Find where the given text appears and provide that cell's center as (x, y) coordinate. 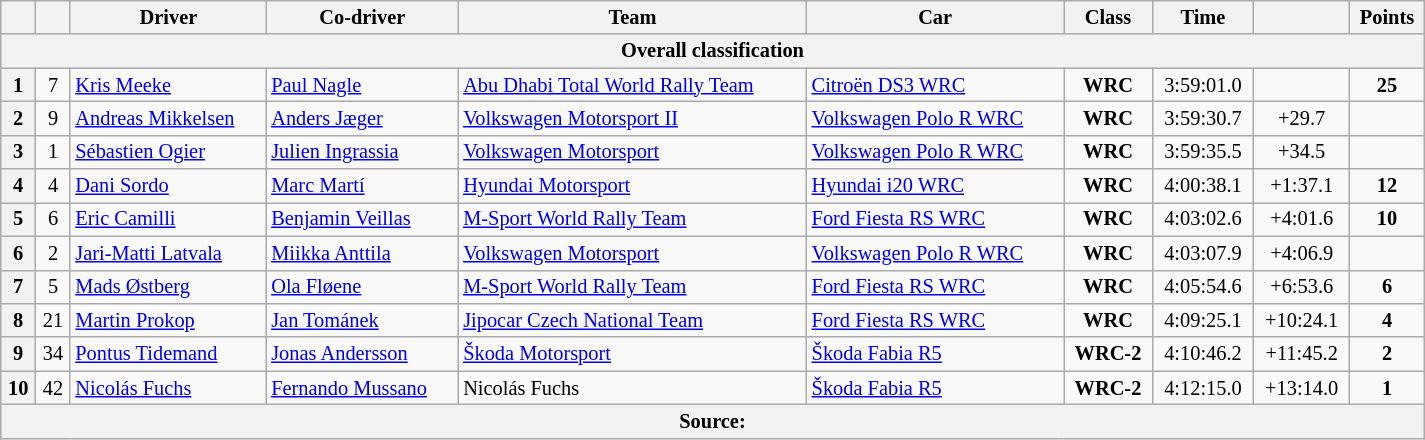
8 (18, 320)
4:03:07.9 (1202, 253)
4:00:38.1 (1202, 186)
+29.7 (1302, 118)
Sébastien Ogier (168, 152)
12 (1387, 186)
Co-driver (362, 17)
+4:01.6 (1302, 219)
Driver (168, 17)
Julien Ingrassia (362, 152)
Kris Meeke (168, 85)
Car (936, 17)
Dani Sordo (168, 186)
+10:24.1 (1302, 320)
Andreas Mikkelsen (168, 118)
Jan Tománek (362, 320)
+13:14.0 (1302, 388)
Hyundai i20 WRC (936, 186)
21 (54, 320)
34 (54, 354)
+1:37.1 (1302, 186)
3:59:01.0 (1202, 85)
+4:06.9 (1302, 253)
4:05:54.6 (1202, 287)
Anders Jæger (362, 118)
Jari-Matti Latvala (168, 253)
Jipocar Czech National Team (632, 320)
Overall classification (713, 51)
Paul Nagle (362, 85)
Martin Prokop (168, 320)
3:59:35.5 (1202, 152)
Marc Martí (362, 186)
+34.5 (1302, 152)
Mads Østberg (168, 287)
4:03:02.6 (1202, 219)
Abu Dhabi Total World Rally Team (632, 85)
+11:45.2 (1302, 354)
Eric Camilli (168, 219)
Hyundai Motorsport (632, 186)
Jonas Andersson (362, 354)
Miikka Anttila (362, 253)
Class (1108, 17)
3:59:30.7 (1202, 118)
Citroën DS3 WRC (936, 85)
Team (632, 17)
Ola Fløene (362, 287)
Volkswagen Motorsport II (632, 118)
4:10:46.2 (1202, 354)
4:09:25.1 (1202, 320)
Fernando Mussano (362, 388)
Škoda Motorsport (632, 354)
25 (1387, 85)
42 (54, 388)
4:12:15.0 (1202, 388)
Points (1387, 17)
Pontus Tidemand (168, 354)
3 (18, 152)
Time (1202, 17)
+6:53.6 (1302, 287)
Source: (713, 421)
Benjamin Veillas (362, 219)
